Return the (X, Y) coordinate for the center point of the cell that contains the specified text.  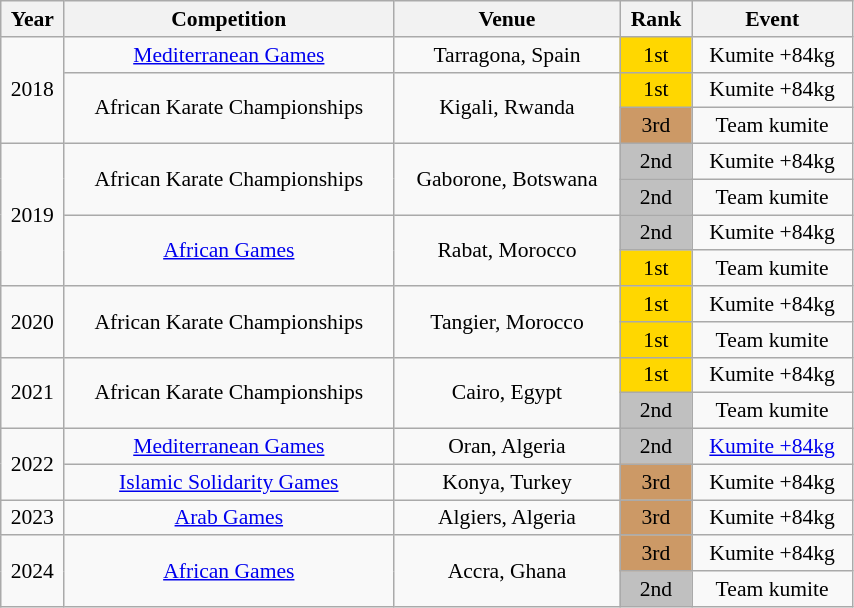
Gaborone, Botswana (507, 180)
2020 (32, 322)
Event (772, 19)
Kigali, Rwanda (507, 108)
Islamic Solidarity Games (229, 482)
2024 (32, 572)
Tangier, Morocco (507, 322)
Tarragona, Spain (507, 55)
Rank (656, 19)
Rabat, Morocco (507, 250)
Venue (507, 19)
Year (32, 19)
Oran, Algeria (507, 447)
2022 (32, 464)
Competition (229, 19)
2018 (32, 90)
2021 (32, 392)
Cairo, Egypt (507, 392)
Arab Games (229, 518)
Konya, Turkey (507, 482)
2019 (32, 215)
Algiers, Algeria (507, 518)
Accra, Ghana (507, 572)
2023 (32, 518)
